Determine the [X, Y] coordinate at the center of the cell enclosing the given text.  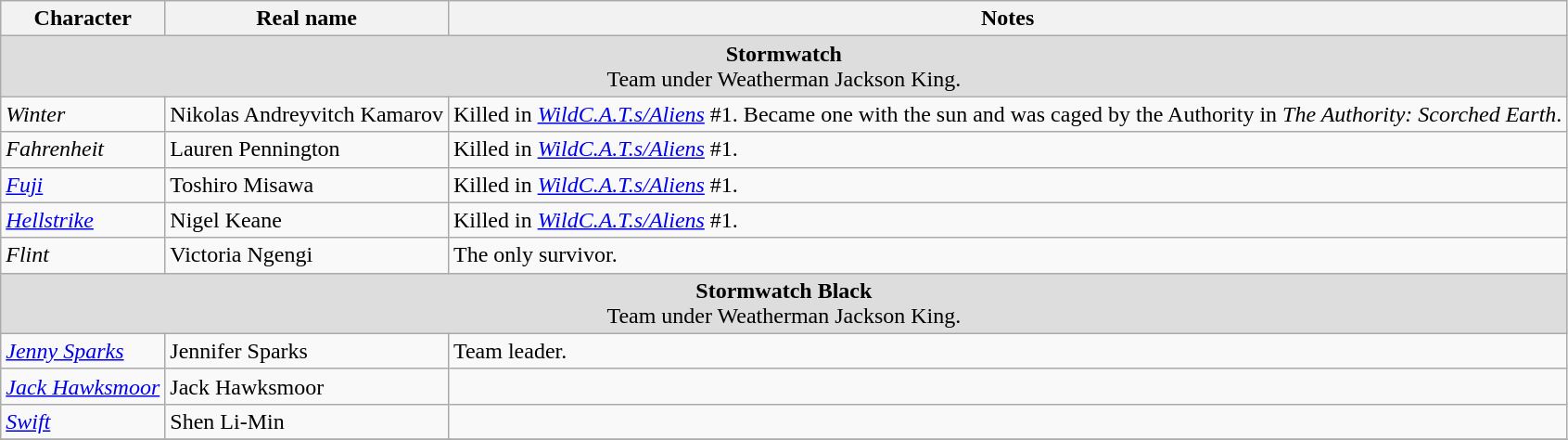
Fahrenheit [83, 149]
Winter [83, 114]
Real name [307, 19]
Team leader. [1007, 351]
Swift [83, 421]
Flint [83, 255]
Shen Li-Min [307, 421]
The only survivor. [1007, 255]
Killed in WildC.A.T.s/Aliens #1. Became one with the sun and was caged by the Authority in The Authority: Scorched Earth. [1007, 114]
Toshiro Misawa [307, 185]
Stormwatch BlackTeam under Weatherman Jackson King. [784, 303]
Hellstrike [83, 220]
Jennifer Sparks [307, 351]
Lauren Pennington [307, 149]
Nikolas Andreyvitch Kamarov [307, 114]
Nigel Keane [307, 220]
StormwatchTeam under Weatherman Jackson King. [784, 67]
Notes [1007, 19]
Jenny Sparks [83, 351]
Victoria Ngengi [307, 255]
Character [83, 19]
Fuji [83, 185]
